Scan for the cell matching the given text and deliver its (x, y) coordinate at center. 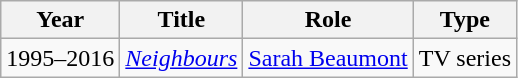
TV series (464, 58)
Title (182, 20)
Role (328, 20)
Neighbours (182, 58)
Type (464, 20)
Year (60, 20)
Sarah Beaumont (328, 58)
1995–2016 (60, 58)
